Scan for the cell matching the given text and deliver its [X, Y] coordinate at center. 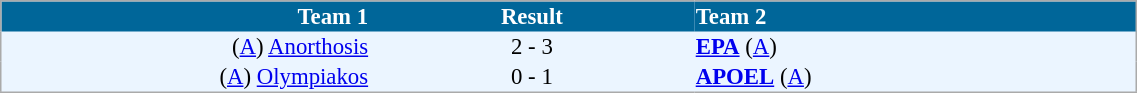
Team 2 [916, 16]
(A) Olympiakos [186, 77]
(A) Anorthosis [186, 47]
Team 1 [186, 16]
APOEL (A) [916, 77]
Result [532, 16]
EPA (A) [916, 47]
0 - 1 [532, 77]
2 - 3 [532, 47]
